Search for the cell housing the specified text and yield its [x, y] center coordinate. 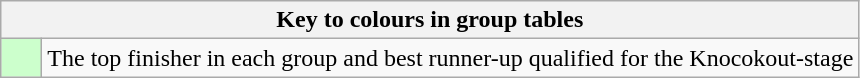
Key to colours in group tables [430, 20]
The top finisher in each group and best runner-up qualified for the Knocokout-stage [450, 58]
